From the cell containing the given text, extract its center point as [X, Y] coordinate. 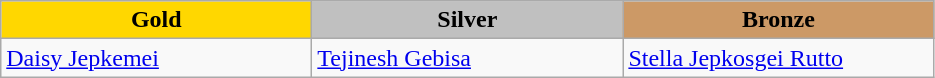
Stella Jepkosgei Rutto [778, 58]
Bronze [778, 20]
Gold [156, 20]
Silver [468, 20]
Tejinesh Gebisa [468, 58]
Daisy Jepkemei [156, 58]
